Locate the cell with the specified text and output its [X, Y] center coordinate. 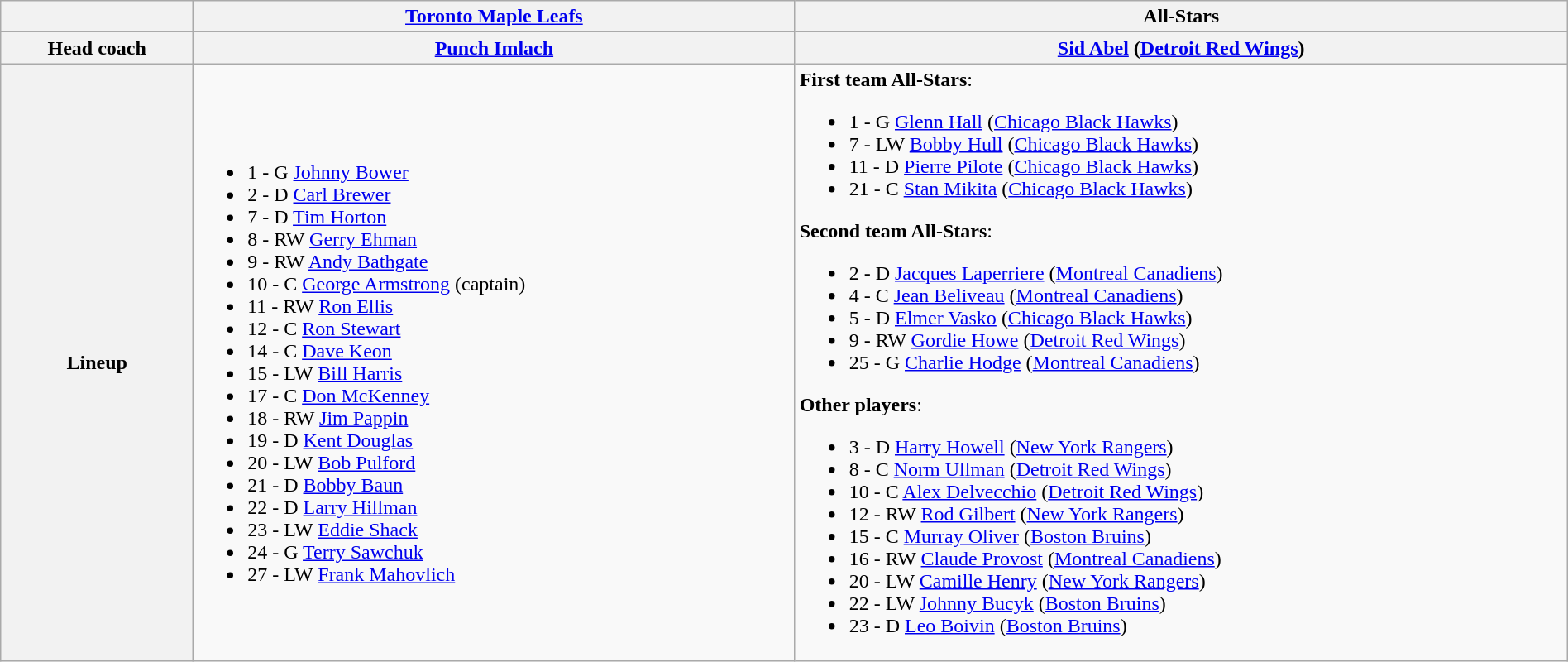
All-Stars [1181, 17]
Toronto Maple Leafs [495, 17]
Head coach [98, 48]
Punch Imlach [495, 48]
Lineup [98, 362]
Sid Abel (Detroit Red Wings) [1181, 48]
